Return (x, y) of the center of cell containing provided text 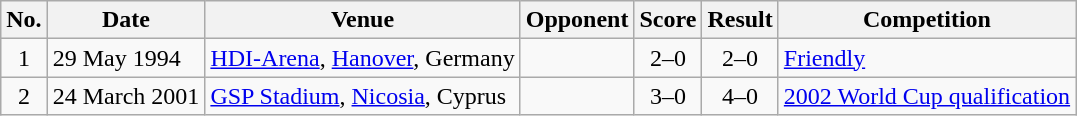
Competition (926, 20)
1 (24, 58)
Date (126, 20)
Venue (362, 20)
24 March 2001 (126, 96)
HDI-Arena, Hanover, Germany (362, 58)
Friendly (926, 58)
3–0 (668, 96)
2002 World Cup qualification (926, 96)
4–0 (740, 96)
Score (668, 20)
No. (24, 20)
Opponent (577, 20)
2 (24, 96)
Result (740, 20)
29 May 1994 (126, 58)
GSP Stadium, Nicosia, Cyprus (362, 96)
